Return the (X, Y) coordinate for the center point of the cell that contains the specified text.  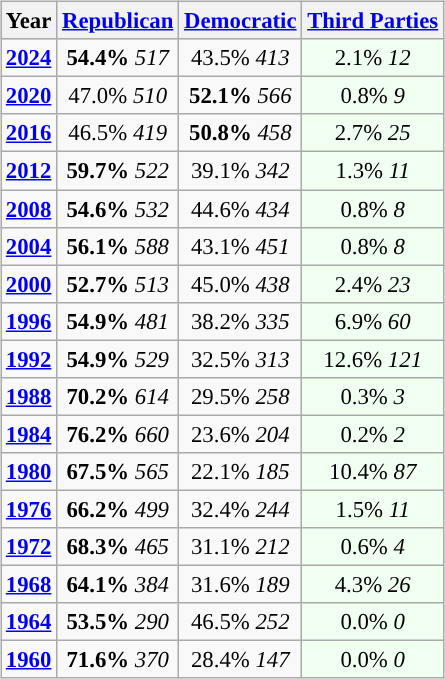
4.3% 26 (373, 584)
43.1% 451 (240, 246)
52.1% 566 (240, 96)
53.5% 290 (118, 622)
68.3% 465 (118, 547)
12.6% 121 (373, 359)
2008 (29, 209)
56.1% 588 (118, 246)
1996 (29, 321)
2012 (29, 171)
46.5% 419 (118, 133)
2016 (29, 133)
54.9% 529 (118, 359)
2.1% 12 (373, 58)
47.0% 510 (118, 96)
31.1% 212 (240, 547)
2020 (29, 96)
2004 (29, 246)
2.7% 25 (373, 133)
2024 (29, 58)
50.8% 458 (240, 133)
6.9% 60 (373, 321)
Third Parties (373, 21)
1960 (29, 660)
32.4% 244 (240, 509)
Year (29, 21)
71.6% 370 (118, 660)
10.4% 87 (373, 472)
44.6% 434 (240, 209)
64.1% 384 (118, 584)
1988 (29, 396)
1976 (29, 509)
38.2% 335 (240, 321)
54.6% 532 (118, 209)
2.4% 23 (373, 284)
45.0% 438 (240, 284)
39.1% 342 (240, 171)
76.2% 660 (118, 434)
1964 (29, 622)
2000 (29, 284)
0.2% 2 (373, 434)
1980 (29, 472)
31.6% 189 (240, 584)
29.5% 258 (240, 396)
0.6% 4 (373, 547)
43.5% 413 (240, 58)
1.5% 11 (373, 509)
1972 (29, 547)
0.3% 3 (373, 396)
23.6% 204 (240, 434)
66.2% 499 (118, 509)
1992 (29, 359)
52.7% 513 (118, 284)
54.9% 481 (118, 321)
Republican (118, 21)
28.4% 147 (240, 660)
32.5% 313 (240, 359)
1984 (29, 434)
1968 (29, 584)
22.1% 185 (240, 472)
1.3% 11 (373, 171)
67.5% 565 (118, 472)
Democratic (240, 21)
70.2% 614 (118, 396)
59.7% 522 (118, 171)
46.5% 252 (240, 622)
54.4% 517 (118, 58)
0.8% 9 (373, 96)
